Extract the [x, y] coordinate from the center of the cell holding the provided text.  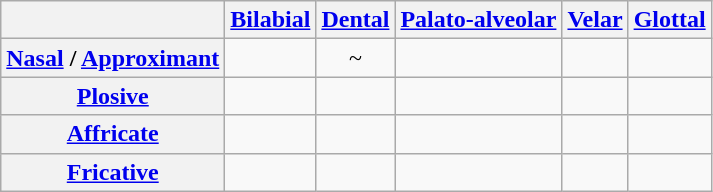
Velar [595, 20]
Bilabial [270, 20]
Fricative [113, 172]
Palato-alveolar [478, 20]
Dental [356, 20]
Plosive [113, 96]
~ [356, 58]
Nasal / Approximant [113, 58]
Affricate [113, 134]
Glottal [670, 20]
